From the cell containing the given text, extract its center point as [x, y] coordinate. 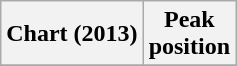
Chart (2013) [72, 34]
Peakposition [189, 34]
